Return (x, y) of the center of cell containing provided text 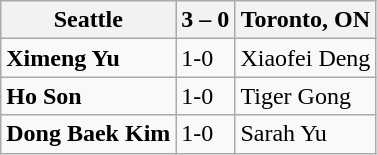
Toronto, ON (306, 20)
Dong Baek Kim (88, 134)
Ximeng Yu (88, 58)
Xiaofei Deng (306, 58)
Ho Son (88, 96)
3 – 0 (206, 20)
Tiger Gong (306, 96)
Seattle (88, 20)
Sarah Yu (306, 134)
